Find where the given text appears and provide that cell's center as [x, y] coordinate. 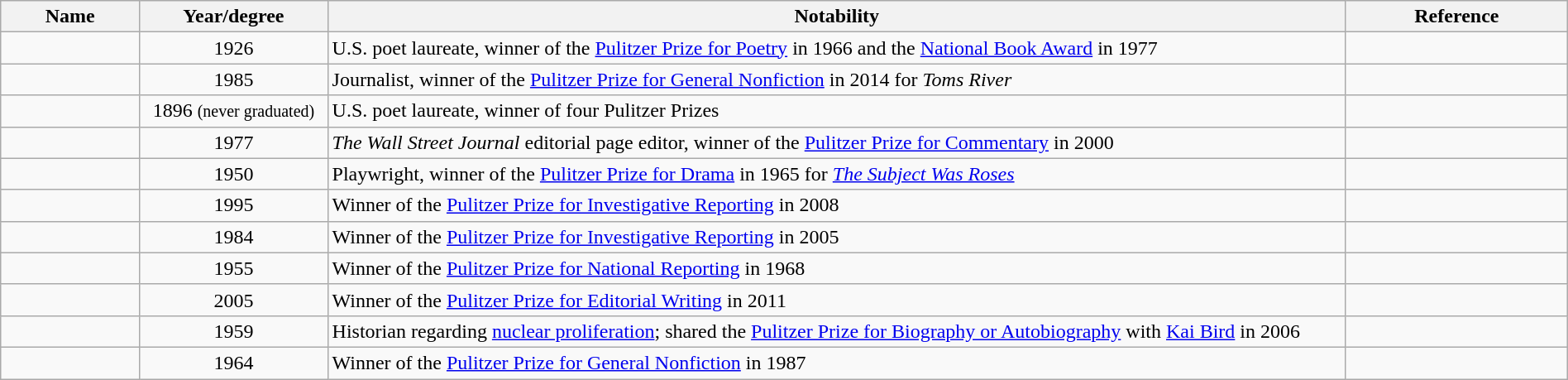
1926 [233, 48]
Winner of the Pulitzer Prize for Investigative Reporting in 2005 [837, 237]
1995 [233, 205]
Year/degree [233, 17]
Name [70, 17]
1964 [233, 363]
1950 [233, 174]
1896 (never graduated) [233, 111]
1977 [233, 142]
Winner of the Pulitzer Prize for Editorial Writing in 2011 [837, 300]
1955 [233, 268]
Reference [1456, 17]
U.S. poet laureate, winner of the Pulitzer Prize for Poetry in 1966 and the National Book Award in 1977 [837, 48]
1985 [233, 79]
Notability [837, 17]
Winner of the Pulitzer Prize for Investigative Reporting in 2008 [837, 205]
Playwright, winner of the Pulitzer Prize for Drama in 1965 for The Subject Was Roses [837, 174]
The Wall Street Journal editorial page editor, winner of the Pulitzer Prize for Commentary in 2000 [837, 142]
Historian regarding nuclear proliferation; shared the Pulitzer Prize for Biography or Autobiography with Kai Bird in 2006 [837, 331]
U.S. poet laureate, winner of four Pulitzer Prizes [837, 111]
1959 [233, 331]
Journalist, winner of the Pulitzer Prize for General Nonfiction in 2014 for Toms River [837, 79]
Winner of the Pulitzer Prize for National Reporting in 1968 [837, 268]
1984 [233, 237]
Winner of the Pulitzer Prize for General Nonfiction in 1987 [837, 363]
2005 [233, 300]
